Scan for the cell matching the given text and deliver its [x, y] coordinate at center. 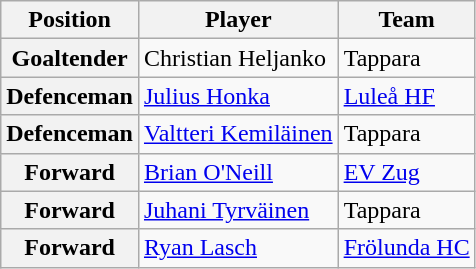
Position [70, 20]
Frölunda HC [406, 248]
Ryan Lasch [238, 248]
EV Zug [406, 172]
Team [406, 20]
Julius Honka [238, 96]
Luleå HF [406, 96]
Player [238, 20]
Juhani Tyrväinen [238, 210]
Valtteri Kemiläinen [238, 134]
Brian O'Neill [238, 172]
Goaltender [70, 58]
Christian Heljanko [238, 58]
